Return the (X, Y) coordinate for the center point of the cell that contains the specified text.  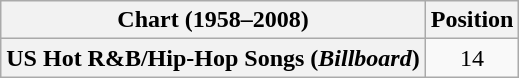
14 (472, 58)
Position (472, 20)
US Hot R&B/Hip-Hop Songs (Billboard) (213, 58)
Chart (1958–2008) (213, 20)
